Identify which cell holds the provided text, then report its (X, Y) central coordinate. 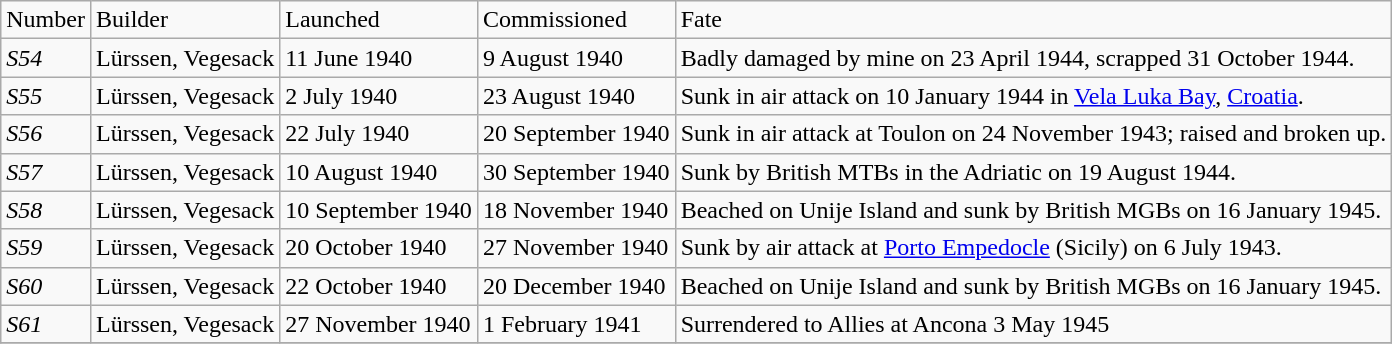
S55 (46, 96)
11 June 1940 (379, 58)
20 October 1940 (379, 248)
18 November 1940 (576, 210)
23 August 1940 (576, 96)
10 September 1940 (379, 210)
Surrendered to Allies at Ancona 3 May 1945 (1034, 324)
10 August 1940 (379, 172)
Sunk in air attack at Toulon on 24 November 1943; raised and broken up. (1034, 134)
30 September 1940 (576, 172)
Number (46, 20)
20 December 1940 (576, 286)
20 September 1940 (576, 134)
S56 (46, 134)
22 July 1940 (379, 134)
Badly damaged by mine on 23 April 1944, scrapped 31 October 1944. (1034, 58)
Builder (184, 20)
Commissioned (576, 20)
9 August 1940 (576, 58)
Fate (1034, 20)
S54 (46, 58)
1 February 1941 (576, 324)
Launched (379, 20)
Sunk in air attack on 10 January 1944 in Vela Luka Bay, Croatia. (1034, 96)
2 July 1940 (379, 96)
S58 (46, 210)
22 October 1940 (379, 286)
S57 (46, 172)
Sunk by British MTBs in the Adriatic on 19 August 1944. (1034, 172)
S61 (46, 324)
Sunk by air attack at Porto Empedocle (Sicily) on 6 July 1943. (1034, 248)
S59 (46, 248)
S60 (46, 286)
